Determine the (x, y) coordinate at the center of the cell enclosing the given text.  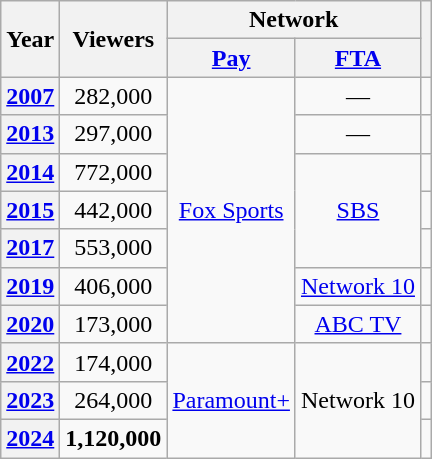
282,000 (114, 96)
Network (294, 20)
2020 (30, 324)
2014 (30, 172)
2015 (30, 210)
FTA (358, 58)
297,000 (114, 134)
442,000 (114, 210)
Viewers (114, 39)
406,000 (114, 286)
174,000 (114, 362)
173,000 (114, 324)
ABC TV (358, 324)
1,120,000 (114, 438)
264,000 (114, 400)
Paramount+ (232, 400)
2022 (30, 362)
2007 (30, 96)
2013 (30, 134)
Pay (232, 58)
SBS (358, 210)
772,000 (114, 172)
Fox Sports (232, 210)
553,000 (114, 248)
2017 (30, 248)
Year (30, 39)
2024 (30, 438)
2023 (30, 400)
2019 (30, 286)
